From the cell containing the given text, extract its center point as (x, y) coordinate. 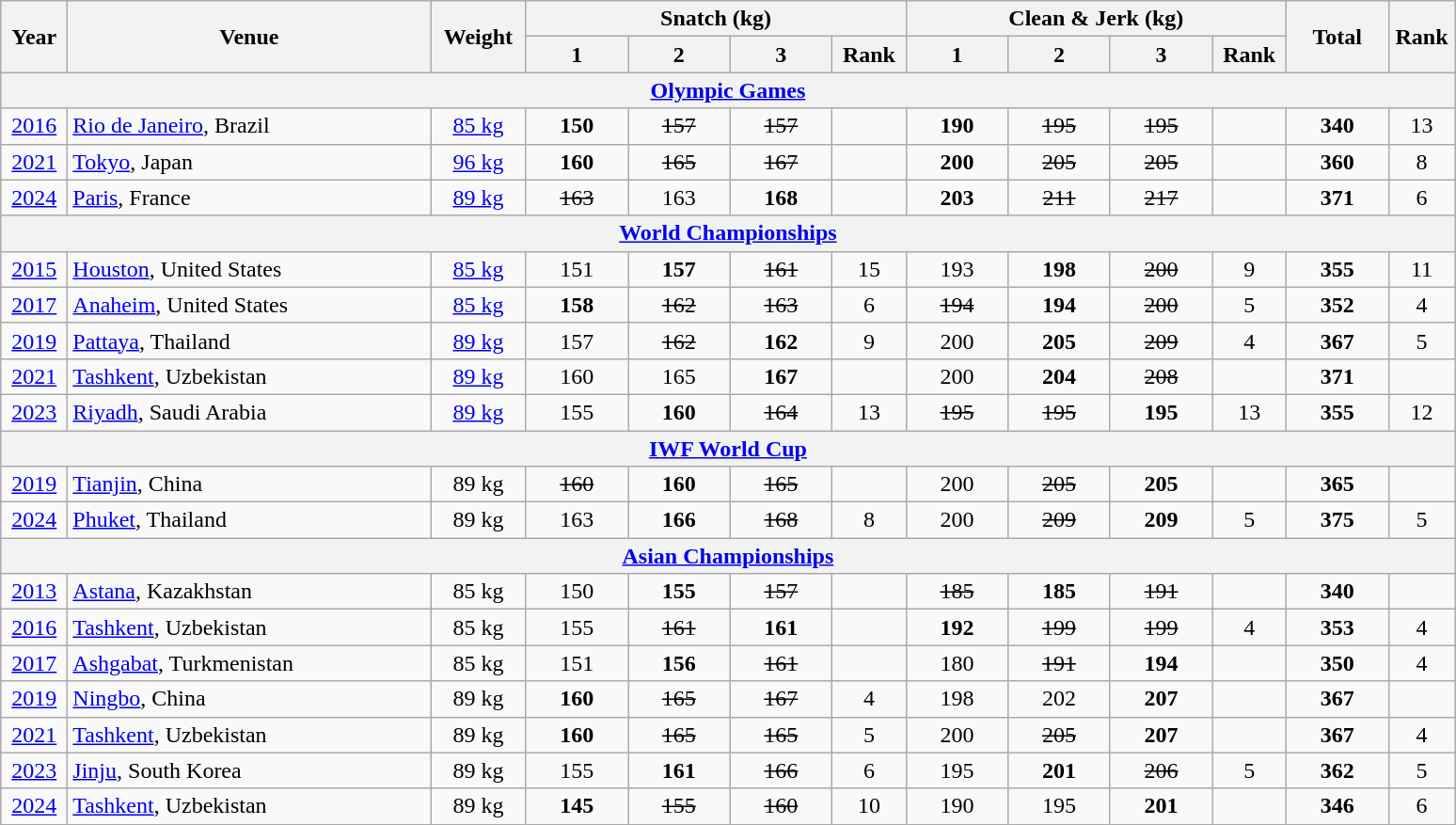
Paris, France (249, 198)
11 (1422, 269)
Jinju, South Korea (249, 770)
Total (1337, 37)
192 (957, 627)
IWF World Cup (728, 449)
365 (1337, 484)
Ashgabat, Turkmenistan (249, 663)
Venue (249, 37)
202 (1059, 699)
2013 (34, 592)
145 (578, 806)
Ningbo, China (249, 699)
156 (679, 663)
Phuket, Thailand (249, 520)
158 (578, 305)
Rio de Janeiro, Brazil (249, 126)
12 (1422, 412)
Tianjin, China (249, 484)
10 (869, 806)
World Championships (728, 233)
353 (1337, 627)
Year (34, 37)
193 (957, 269)
217 (1161, 198)
Astana, Kazakhstan (249, 592)
2015 (34, 269)
Snatch (kg) (716, 19)
375 (1337, 520)
Asian Championships (728, 556)
362 (1337, 770)
Pattaya, Thailand (249, 341)
15 (869, 269)
204 (1059, 376)
164 (781, 412)
Tokyo, Japan (249, 162)
211 (1059, 198)
203 (957, 198)
350 (1337, 663)
Houston, United States (249, 269)
Riyadh, Saudi Arabia (249, 412)
180 (957, 663)
Weight (478, 37)
206 (1161, 770)
360 (1337, 162)
208 (1161, 376)
346 (1337, 806)
Clean & Jerk (kg) (1096, 19)
Olympic Games (728, 90)
352 (1337, 305)
Anaheim, United States (249, 305)
96 kg (478, 162)
